Output the [x, y] coordinate of the center of the cell containing the given text.  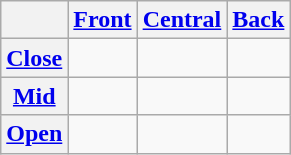
Front [102, 20]
Open [34, 134]
Central [182, 20]
Close [34, 58]
Back [258, 20]
Mid [34, 96]
